Detect which cell encompasses the target text, then output its [x, y] center coordinate. 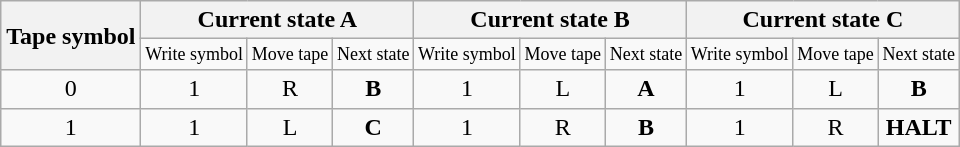
HALT [918, 127]
Current state A [278, 20]
A [646, 89]
0 [71, 89]
Tape symbol [71, 36]
Current state C [824, 20]
Current state B [550, 20]
C [374, 127]
